Find where the given text appears and provide that cell's center as [X, Y] coordinate. 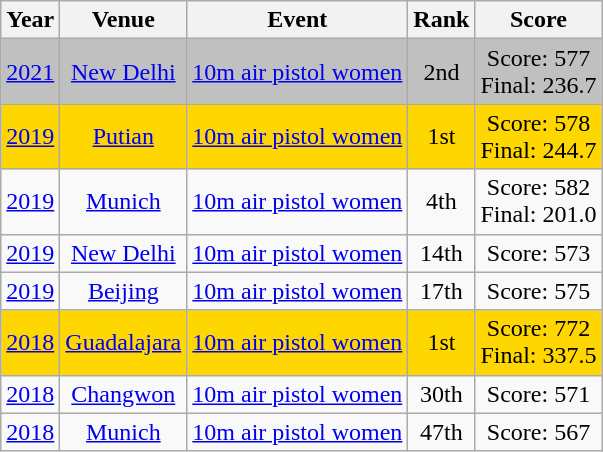
Beijing [124, 291]
Score: 772Final: 337.5 [538, 342]
Score: 573 [538, 253]
Year [30, 20]
14th [442, 253]
17th [442, 291]
Score: 577Final: 236.7 [538, 72]
Score [538, 20]
2nd [442, 72]
Score: 567 [538, 432]
2021 [30, 72]
47th [442, 432]
Score: 575 [538, 291]
Score: 571 [538, 394]
Venue [124, 20]
Event [298, 20]
Guadalajara [124, 342]
30th [442, 394]
Rank [442, 20]
Putian [124, 136]
Score: 578Final: 244.7 [538, 136]
4th [442, 202]
Changwon [124, 394]
Score: 582Final: 201.0 [538, 202]
